Return the (X, Y) coordinate for the center point of the cell that contains the specified text.  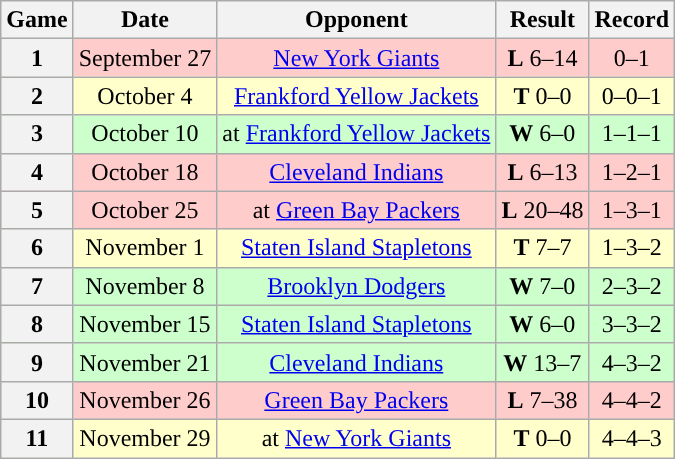
7 (37, 286)
Green Bay Packers (356, 400)
November 1 (145, 248)
1–3–2 (632, 248)
September 27 (145, 58)
6 (37, 248)
Game (37, 20)
November 21 (145, 362)
L 20–48 (542, 210)
4 (37, 172)
Brooklyn Dodgers (356, 286)
3 (37, 134)
at Frankford Yellow Jackets (356, 134)
at New York Giants (356, 438)
8 (37, 324)
October 4 (145, 96)
2–3–2 (632, 286)
11 (37, 438)
Date (145, 20)
3–3–2 (632, 324)
Result (542, 20)
0–0–1 (632, 96)
10 (37, 400)
1 (37, 58)
W 13–7 (542, 362)
November 26 (145, 400)
4–4–3 (632, 438)
L 6–13 (542, 172)
5 (37, 210)
4–3–2 (632, 362)
October 18 (145, 172)
0–1 (632, 58)
November 29 (145, 438)
W 7–0 (542, 286)
October 10 (145, 134)
4–4–2 (632, 400)
Frankford Yellow Jackets (356, 96)
1–2–1 (632, 172)
1–1–1 (632, 134)
October 25 (145, 210)
9 (37, 362)
Opponent (356, 20)
L 6–14 (542, 58)
1–3–1 (632, 210)
Record (632, 20)
2 (37, 96)
L 7–38 (542, 400)
New York Giants (356, 58)
November 15 (145, 324)
T 7–7 (542, 248)
November 8 (145, 286)
at Green Bay Packers (356, 210)
